Detect which cell encompasses the target text, then output its (x, y) center coordinate. 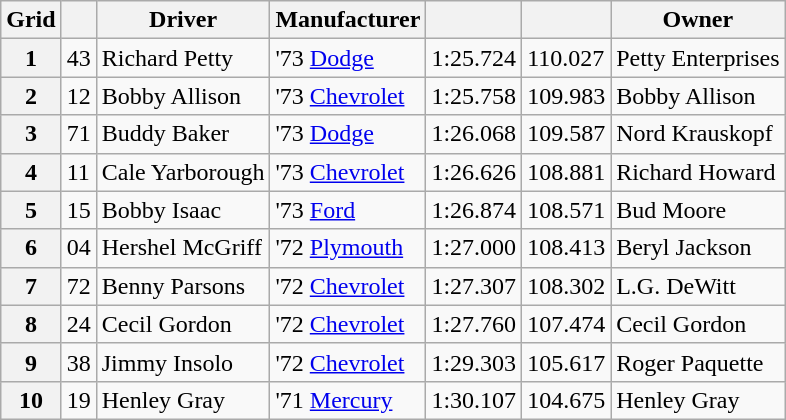
107.474 (566, 324)
Owner (698, 20)
1:27.760 (474, 324)
11 (78, 172)
108.881 (566, 172)
Beryl Jackson (698, 248)
L.G. DeWitt (698, 286)
24 (78, 324)
Bud Moore (698, 210)
109.983 (566, 96)
Bobby Isaac (183, 210)
105.617 (566, 362)
19 (78, 400)
Petty Enterprises (698, 58)
9 (31, 362)
Benny Parsons (183, 286)
'72 Plymouth (348, 248)
8 (31, 324)
6 (31, 248)
1:26.068 (474, 134)
4 (31, 172)
1:29.303 (474, 362)
Driver (183, 20)
Grid (31, 20)
3 (31, 134)
Cale Yarborough (183, 172)
108.302 (566, 286)
Manufacturer (348, 20)
5 (31, 210)
72 (78, 286)
1:26.874 (474, 210)
Buddy Baker (183, 134)
Richard Petty (183, 58)
Hershel McGriff (183, 248)
38 (78, 362)
108.413 (566, 248)
71 (78, 134)
1:26.626 (474, 172)
1:25.724 (474, 58)
1:30.107 (474, 400)
10 (31, 400)
Jimmy Insolo (183, 362)
43 (78, 58)
Roger Paquette (698, 362)
108.571 (566, 210)
Nord Krauskopf (698, 134)
104.675 (566, 400)
Richard Howard (698, 172)
'73 Ford (348, 210)
04 (78, 248)
2 (31, 96)
1:25.758 (474, 96)
1:27.307 (474, 286)
7 (31, 286)
12 (78, 96)
15 (78, 210)
1:27.000 (474, 248)
110.027 (566, 58)
1 (31, 58)
'71 Mercury (348, 400)
109.587 (566, 134)
